Extract the (x, y) coordinate from the center of the cell holding the provided text.  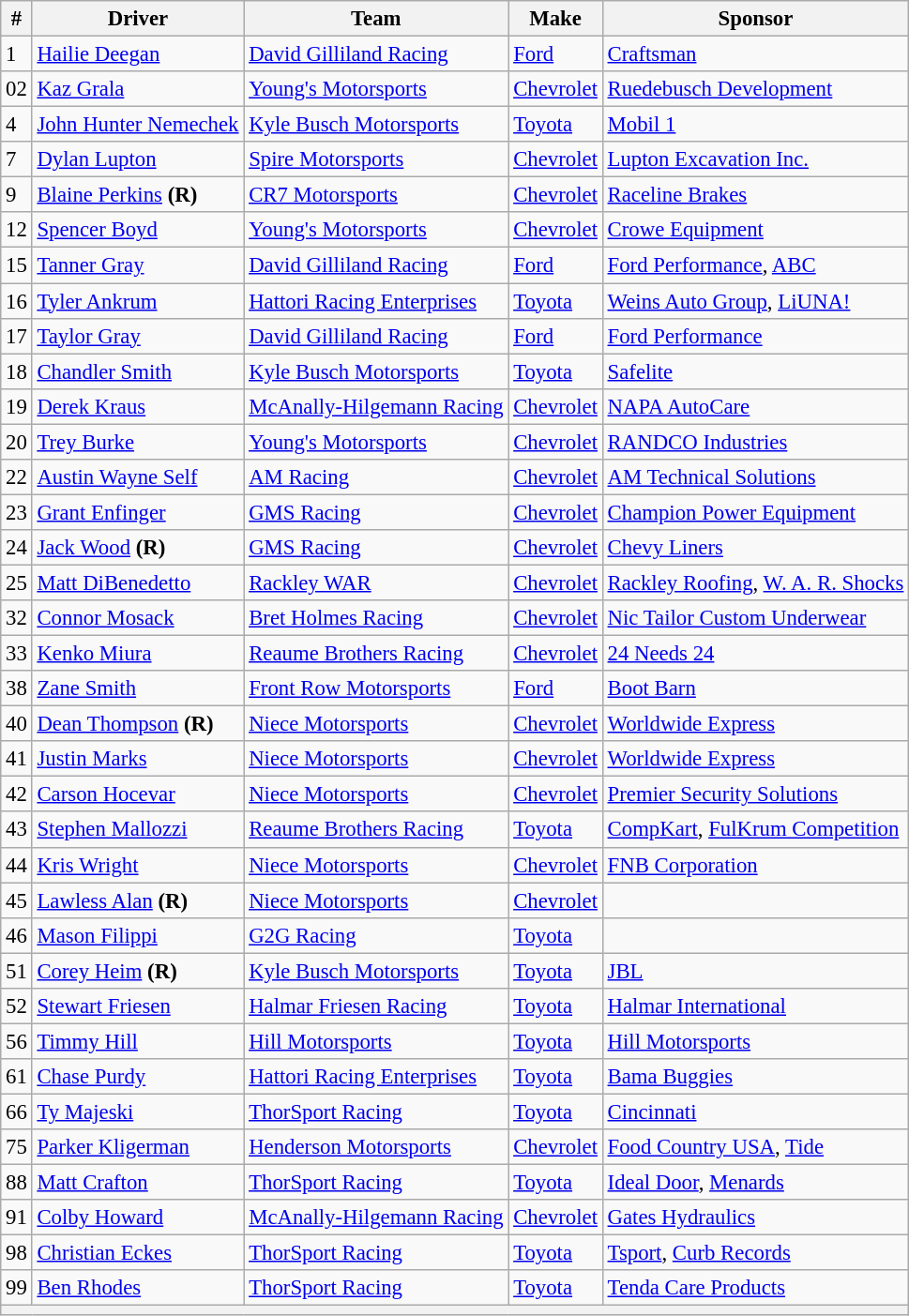
Cincinnati (755, 1112)
Lawless Alan (R) (138, 900)
24 (17, 548)
Spencer Boyd (138, 230)
Rackley WAR (376, 582)
Jack Wood (R) (138, 548)
Dylan Lupton (138, 159)
Derek Kraus (138, 406)
Christian Eckes (138, 1253)
23 (17, 512)
G2G Racing (376, 935)
JBL (755, 971)
98 (17, 1253)
51 (17, 971)
Ruedebusch Development (755, 89)
24 Needs 24 (755, 654)
FNB Corporation (755, 865)
12 (17, 230)
Matt Crafton (138, 1183)
CR7 Motorsports (376, 195)
Make (555, 19)
Ideal Door, Menards (755, 1183)
Trey Burke (138, 442)
Ben Rhodes (138, 1288)
Corey Heim (R) (138, 971)
NAPA AutoCare (755, 406)
Spire Motorsports (376, 159)
20 (17, 442)
66 (17, 1112)
Halmar Friesen Racing (376, 1006)
25 (17, 582)
Sponsor (755, 19)
Champion Power Equipment (755, 512)
52 (17, 1006)
Food Country USA, Tide (755, 1147)
Kenko Miura (138, 654)
18 (17, 371)
Ford Performance (755, 336)
Bama Buggies (755, 1077)
Zane Smith (138, 688)
Lupton Excavation Inc. (755, 159)
17 (17, 336)
Driver (138, 19)
7 (17, 159)
Taylor Gray (138, 336)
1 (17, 54)
41 (17, 759)
44 (17, 865)
Crowe Equipment (755, 230)
91 (17, 1218)
22 (17, 477)
Halmar International (755, 1006)
Tenda Care Products (755, 1288)
16 (17, 301)
Chase Purdy (138, 1077)
Mobil 1 (755, 125)
Front Row Motorsports (376, 688)
99 (17, 1288)
Justin Marks (138, 759)
Stephen Mallozzi (138, 830)
Colby Howard (138, 1218)
Hailie Deegan (138, 54)
46 (17, 935)
Craftsman (755, 54)
Tsport, Curb Records (755, 1253)
Tanner Gray (138, 265)
RANDCO Industries (755, 442)
61 (17, 1077)
Carson Hocevar (138, 794)
Chevy Liners (755, 548)
Safelite (755, 371)
Blaine Perkins (R) (138, 195)
56 (17, 1041)
CompKart, FulKrum Competition (755, 830)
AM Racing (376, 477)
32 (17, 618)
Kris Wright (138, 865)
Connor Mosack (138, 618)
Ford Performance, ABC (755, 265)
40 (17, 724)
Weins Auto Group, LiUNA! (755, 301)
John Hunter Nemechek (138, 125)
Dean Thompson (R) (138, 724)
45 (17, 900)
Stewart Friesen (138, 1006)
Timmy Hill (138, 1041)
Parker Kligerman (138, 1147)
Henderson Motorsports (376, 1147)
15 (17, 265)
Raceline Brakes (755, 195)
02 (17, 89)
Tyler Ankrum (138, 301)
Chandler Smith (138, 371)
Matt DiBenedetto (138, 582)
Nic Tailor Custom Underwear (755, 618)
Kaz Grala (138, 89)
Team (376, 19)
43 (17, 830)
19 (17, 406)
Austin Wayne Self (138, 477)
# (17, 19)
9 (17, 195)
Bret Holmes Racing (376, 618)
Rackley Roofing, W. A. R. Shocks (755, 582)
Mason Filippi (138, 935)
75 (17, 1147)
88 (17, 1183)
AM Technical Solutions (755, 477)
38 (17, 688)
Ty Majeski (138, 1112)
42 (17, 794)
Boot Barn (755, 688)
Grant Enfinger (138, 512)
4 (17, 125)
Gates Hydraulics (755, 1218)
Premier Security Solutions (755, 794)
33 (17, 654)
